From the cell containing the given text, extract its center point as [X, Y] coordinate. 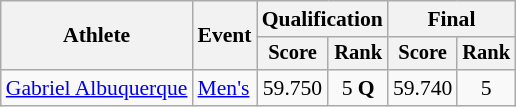
Athlete [97, 36]
Qualification [322, 19]
Event [225, 36]
Final [452, 19]
Men's [225, 88]
59.750 [293, 88]
5 Q [358, 88]
5 [486, 88]
Gabriel Albuquerque [97, 88]
59.740 [422, 88]
